Capture the cell that displays the provided text and extract its (X, Y) central coordinate. 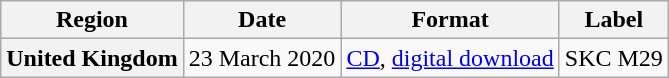
CD, digital download (450, 58)
Date (262, 20)
SKC M29 (614, 58)
Region (92, 20)
United Kingdom (92, 58)
Label (614, 20)
23 March 2020 (262, 58)
Format (450, 20)
